Scan for the cell matching the given text and deliver its [X, Y] coordinate at center. 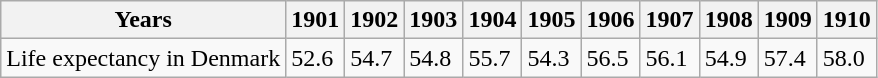
57.4 [788, 58]
54.7 [374, 58]
54.8 [434, 58]
1909 [788, 20]
54.3 [552, 58]
52.6 [316, 58]
Years [144, 20]
1910 [846, 20]
56.1 [670, 58]
1901 [316, 20]
54.9 [728, 58]
1906 [610, 20]
55.7 [492, 58]
58.0 [846, 58]
1902 [374, 20]
1905 [552, 20]
1904 [492, 20]
1903 [434, 20]
1908 [728, 20]
1907 [670, 20]
56.5 [610, 58]
Life expectancy in Denmark [144, 58]
